Find where the given text appears and provide that cell's center as [X, Y] coordinate. 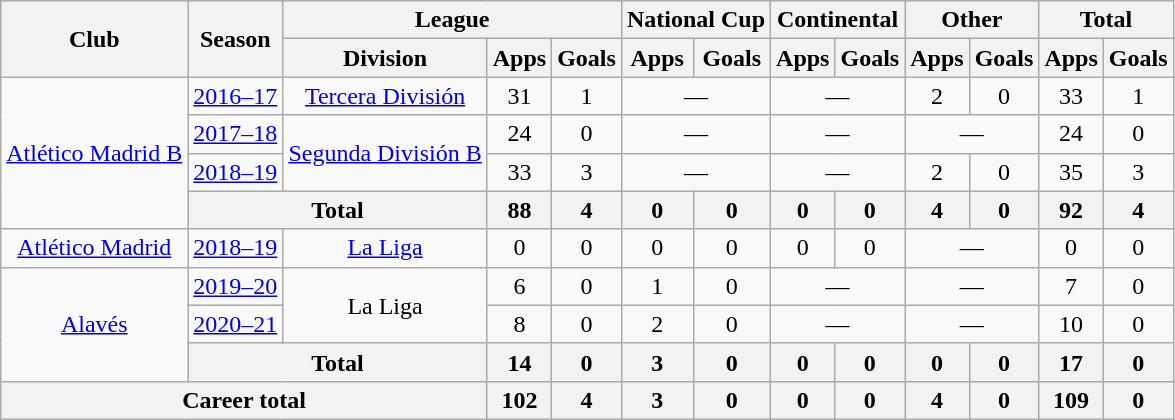
102 [519, 400]
Season [236, 39]
2019–20 [236, 286]
Career total [244, 400]
Atlético Madrid [94, 248]
Other [972, 20]
National Cup [696, 20]
35 [1071, 172]
6 [519, 286]
Club [94, 39]
2016–17 [236, 96]
31 [519, 96]
10 [1071, 324]
2020–21 [236, 324]
Atlético Madrid B [94, 153]
17 [1071, 362]
Continental [838, 20]
14 [519, 362]
Alavés [94, 324]
8 [519, 324]
7 [1071, 286]
88 [519, 210]
Segunda División B [385, 153]
League [452, 20]
Division [385, 58]
Tercera División [385, 96]
2017–18 [236, 134]
109 [1071, 400]
92 [1071, 210]
